For the text-containing cell, return its midpoint in [X, Y] coordinate format. 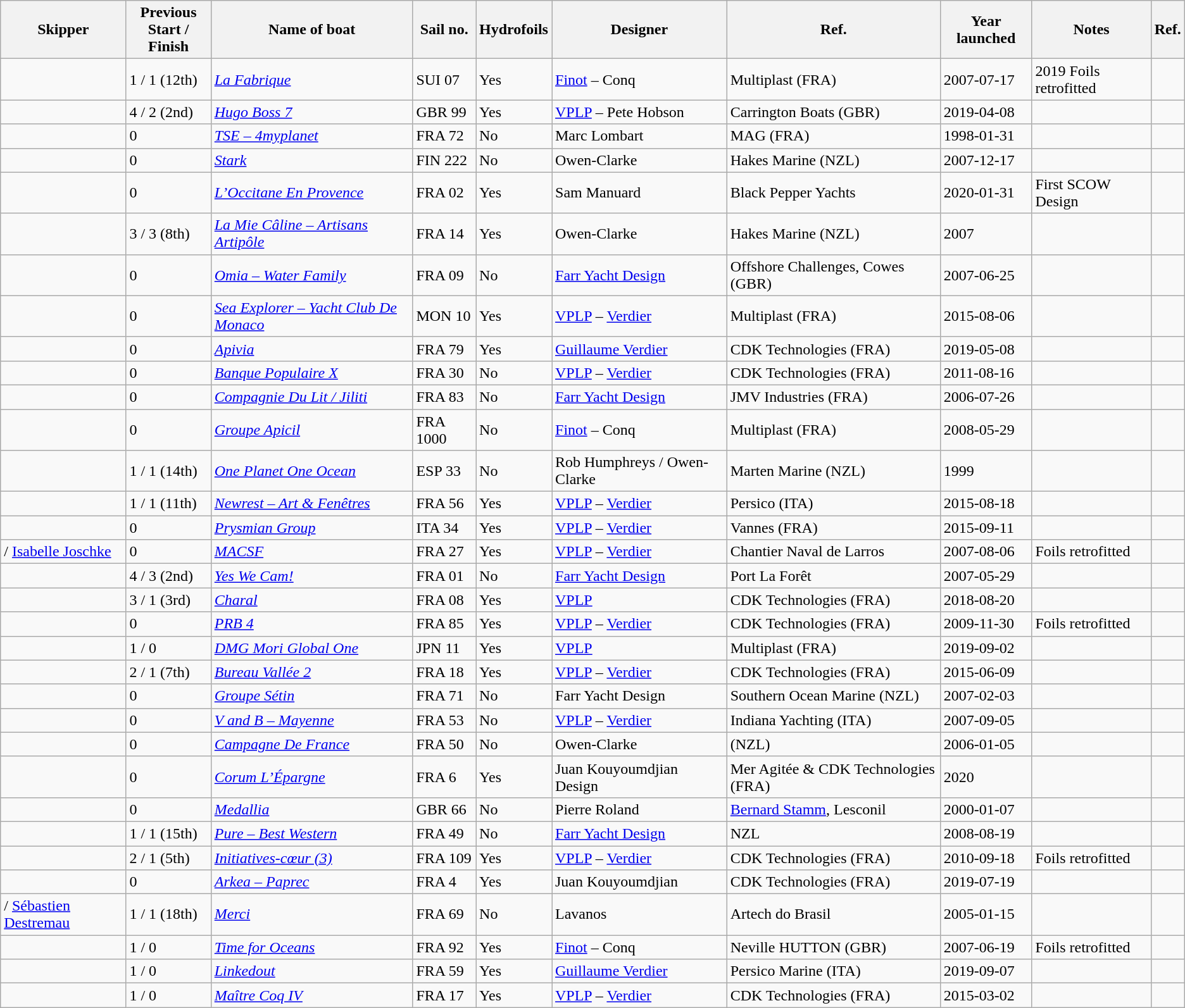
Bureau Vallée 2 [311, 672]
2015-03-02 [986, 995]
JMV Industries (FRA) [833, 397]
Newrest – Art & Fenêtres [311, 504]
PRB 4 [311, 624]
FRA 09 [444, 275]
Omia – Water Family [311, 275]
First SCOW Design [1091, 192]
Black Pepper Yachts [833, 192]
2005-01-15 [986, 915]
Marc Lombart [639, 136]
2019-04-08 [986, 112]
FRA 18 [444, 672]
1 / 1 (11th) [168, 504]
Corum L’Épargne [311, 777]
2011-08-16 [986, 373]
Vannes (FRA) [833, 528]
Chantier Naval de Larros [833, 552]
Bernard Stamm, Lesconil [833, 809]
Port La Forêt [833, 576]
2015-08-18 [986, 504]
2000-01-07 [986, 809]
GBR 99 [444, 112]
2007-07-17 [986, 80]
Name of boat [311, 30]
FRA 1000 [444, 429]
Persico Marine (ITA) [833, 971]
Artech do Brasil [833, 915]
Time for Oceans [311, 947]
/ Sébastien Destremau [63, 915]
Initiatives-cœur (3) [311, 857]
FRA 59 [444, 971]
SUI 07 [444, 80]
FRA 17 [444, 995]
Year launched [986, 30]
2007-12-17 [986, 160]
FRA 72 [444, 136]
MON 10 [444, 316]
Hydrofoils [514, 30]
FRA 6 [444, 777]
Persico (ITA) [833, 504]
Charal [311, 600]
/ Isabelle Joschke [63, 552]
VPLP – Pete Hobson [639, 112]
FRA 56 [444, 504]
2019-09-07 [986, 971]
JPN 11 [444, 648]
La Mie Câline – Artisans Artipôle [311, 234]
Southern Ocean Marine (NZL) [833, 696]
Carrington Boats (GBR) [833, 112]
Mer Agitée & CDK Technologies (FRA) [833, 777]
2 / 1 (7th) [168, 672]
FRA 50 [444, 744]
Sail no. [444, 30]
2007-02-03 [986, 696]
2020-01-31 [986, 192]
Medallia [311, 809]
Pierre Roland [639, 809]
2007-09-05 [986, 720]
Juan Kouyoumdjian [639, 882]
2015-09-11 [986, 528]
2020 [986, 777]
FRA 83 [444, 397]
FRA 08 [444, 600]
1999 [986, 471]
Maître Coq IV [311, 995]
2007 [986, 234]
FRA 30 [444, 373]
2009-11-30 [986, 624]
4 / 2 (2nd) [168, 112]
2007-06-25 [986, 275]
Arkea – Paprec [311, 882]
Campagne De France [311, 744]
FRA 85 [444, 624]
Yes We Cam! [311, 576]
FRA 49 [444, 833]
Rob Humphreys / Owen-Clarke [639, 471]
2018-08-20 [986, 600]
2 / 1 (5th) [168, 857]
4 / 3 (2nd) [168, 576]
2015-08-06 [986, 316]
Skipper [63, 30]
MACSF [311, 552]
ITA 34 [444, 528]
2008-05-29 [986, 429]
L’Occitane En Provence [311, 192]
Prysmian Group [311, 528]
Lavanos [639, 915]
FRA 14 [444, 234]
1 / 1 (14th) [168, 471]
DMG Mori Global One [311, 648]
Juan Kouyoumdjian Design [639, 777]
PreviousStart / Finish [168, 30]
Linkedout [311, 971]
Merci [311, 915]
Compagnie Du Lit / Jiliti [311, 397]
Notes [1091, 30]
NZL [833, 833]
Banque Populaire X [311, 373]
La Fabrique [311, 80]
2010-09-18 [986, 857]
2019-09-02 [986, 648]
Sam Manuard [639, 192]
FRA 02 [444, 192]
V and B – Mayenne [311, 720]
2008-08-19 [986, 833]
1 / 1 (18th) [168, 915]
TSE – 4myplanet [311, 136]
3 / 3 (8th) [168, 234]
Groupe Sétin [311, 696]
Sea Explorer – Yacht Club De Monaco [311, 316]
FRA 109 [444, 857]
FRA 01 [444, 576]
GBR 66 [444, 809]
Offshore Challenges, Cowes (GBR) [833, 275]
FRA 79 [444, 349]
Indiana Yachting (ITA) [833, 720]
2007-05-29 [986, 576]
FRA 53 [444, 720]
2019-05-08 [986, 349]
MAG (FRA) [833, 136]
Apivia [311, 349]
FRA 69 [444, 915]
2015-06-09 [986, 672]
(NZL) [833, 744]
1 / 1 (15th) [168, 833]
Marten Marine (NZL) [833, 471]
2019-07-19 [986, 882]
Groupe Apicil [311, 429]
2007-08-06 [986, 552]
Stark [311, 160]
Hugo Boss 7 [311, 112]
FRA 27 [444, 552]
1998-01-31 [986, 136]
FRA 4 [444, 882]
3 / 1 (3rd) [168, 600]
2019 Foils retrofitted [1091, 80]
2006-07-26 [986, 397]
2007-06-19 [986, 947]
FRA 71 [444, 696]
2006-01-05 [986, 744]
ESP 33 [444, 471]
FRA 92 [444, 947]
Pure – Best Western [311, 833]
FIN 222 [444, 160]
Neville HUTTON (GBR) [833, 947]
One Planet One Ocean [311, 471]
Designer [639, 30]
1 / 1 (12th) [168, 80]
